Search for the cell housing the specified text and yield its (x, y) center coordinate. 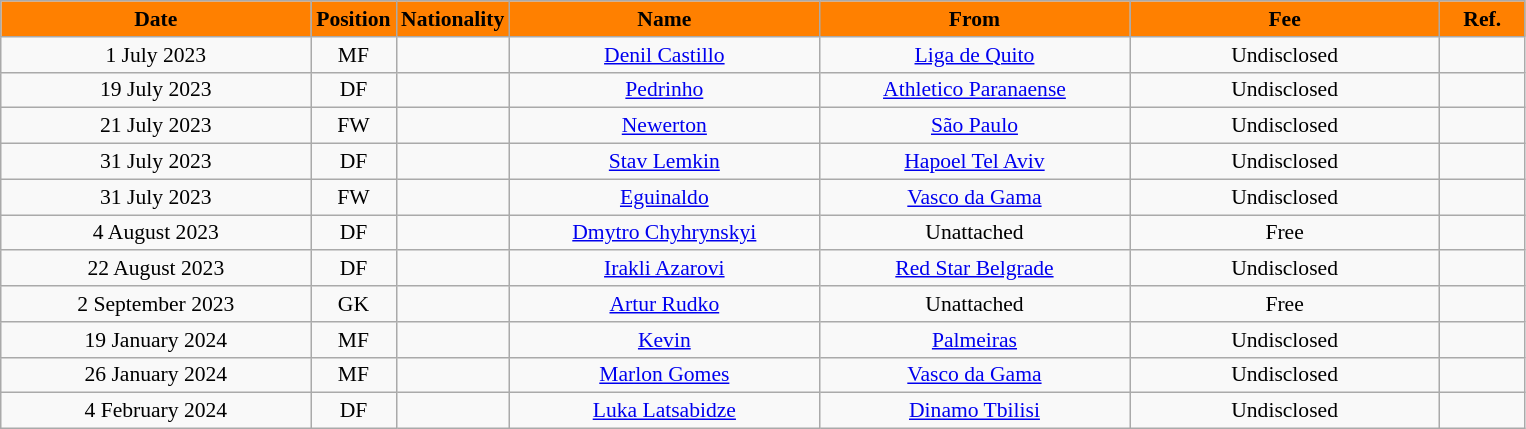
Fee (1285, 19)
From (974, 19)
São Paulo (974, 126)
19 January 2024 (156, 340)
Dinamo Tbilisi (974, 411)
Stav Lemkin (664, 162)
Eguinaldo (664, 197)
Pedrinho (664, 90)
4 August 2023 (156, 233)
Nationality (452, 19)
Kevin (664, 340)
Luka Latsabidze (664, 411)
Position (354, 19)
2 September 2023 (156, 304)
Name (664, 19)
Palmeiras (974, 340)
26 January 2024 (156, 375)
19 July 2023 (156, 90)
Athletico Paranaense (974, 90)
22 August 2023 (156, 269)
GK (354, 304)
21 July 2023 (156, 126)
Denil Castillo (664, 55)
Dmytro Chyhrynskyi (664, 233)
Irakli Azarovi (664, 269)
Liga de Quito (974, 55)
Date (156, 19)
Ref. (1482, 19)
Artur Rudko (664, 304)
1 July 2023 (156, 55)
Marlon Gomes (664, 375)
Red Star Belgrade (974, 269)
Hapoel Tel Aviv (974, 162)
4 February 2024 (156, 411)
Newerton (664, 126)
